Search for the cell housing the specified text and yield its (x, y) center coordinate. 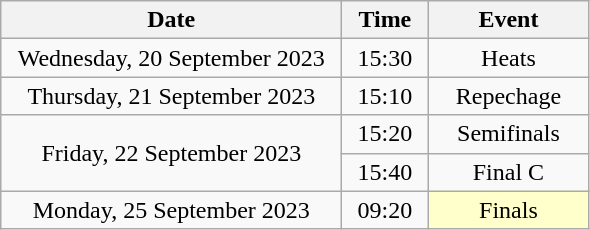
Time (385, 20)
15:40 (385, 172)
15:10 (385, 96)
15:30 (385, 58)
Date (172, 20)
09:20 (385, 210)
15:20 (385, 134)
Heats (508, 58)
Wednesday, 20 September 2023 (172, 58)
Friday, 22 September 2023 (172, 153)
Event (508, 20)
Thursday, 21 September 2023 (172, 96)
Monday, 25 September 2023 (172, 210)
Semifinals (508, 134)
Finals (508, 210)
Repechage (508, 96)
Final C (508, 172)
